Find where the given text appears and provide that cell's center as (X, Y) coordinate. 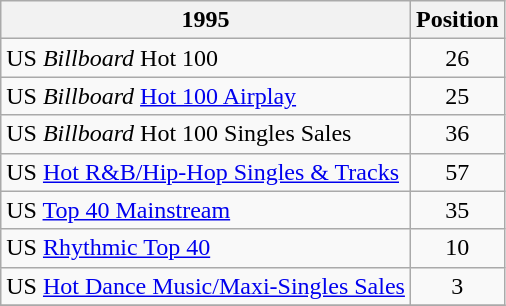
US Top 40 Mainstream (206, 210)
10 (457, 248)
35 (457, 210)
US Hot Dance Music/Maxi-Singles Sales (206, 286)
36 (457, 134)
3 (457, 286)
US Billboard Hot 100 (206, 58)
26 (457, 58)
US Billboard Hot 100 Singles Sales (206, 134)
25 (457, 96)
Position (457, 20)
US Rhythmic Top 40 (206, 248)
57 (457, 172)
US Billboard Hot 100 Airplay (206, 96)
US Hot R&B/Hip-Hop Singles & Tracks (206, 172)
1995 (206, 20)
